Return [x, y] of the center of cell containing provided text 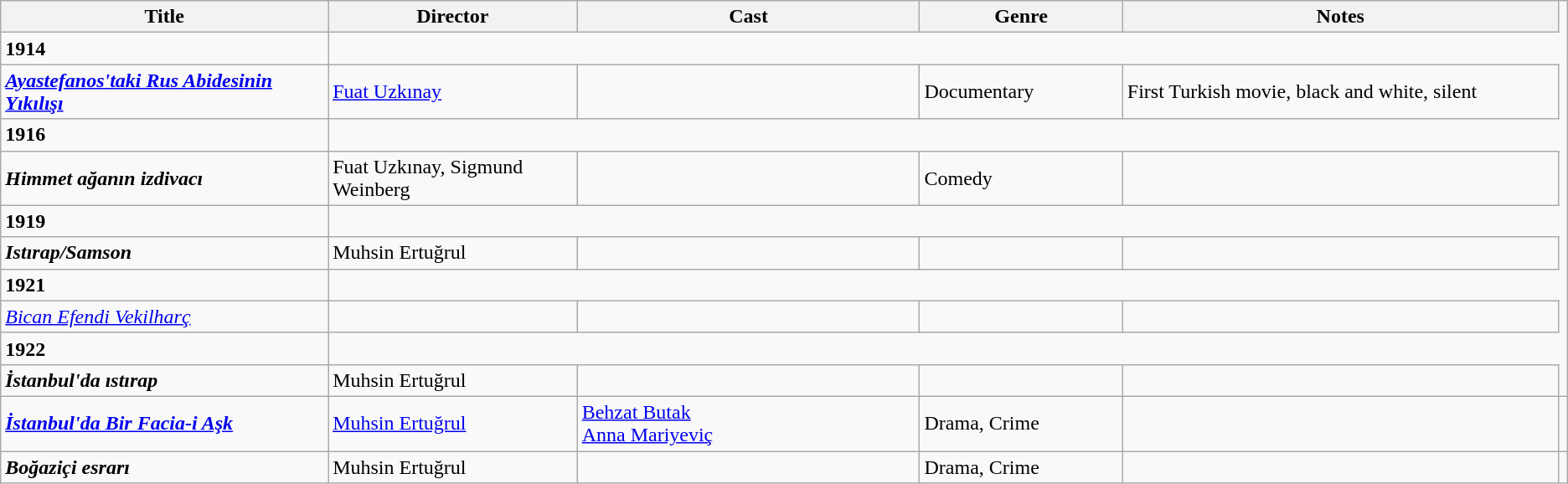
First Turkish movie, black and white, silent [1340, 92]
Ayastefanos'taki Rus Abidesinin Yıkılışı [164, 92]
Genre [1021, 17]
1922 [164, 348]
Notes [1340, 17]
Cast [749, 17]
İstanbul'da ıstırap [164, 380]
1921 [164, 285]
Fuat Uzkınay, Sigmund Weinberg [453, 178]
1919 [164, 221]
Behzat Butak Anna Mariyeviç [749, 424]
1914 [164, 49]
Himmet ağanın izdivacı [164, 178]
Bican Efendi Vekilharç [164, 317]
Director [453, 17]
Boğaziçi esrarı [164, 466]
Title [164, 17]
Documentary [1021, 92]
Istırap/Samson [164, 253]
Fuat Uzkınay [453, 92]
İstanbul'da Bir Facia-i Aşk [164, 424]
1916 [164, 135]
Comedy [1021, 178]
